Determine the [X, Y] coordinate at the center of the cell enclosing the given text.  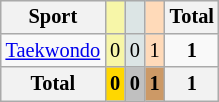
Taekwondo [54, 51]
Sport [54, 17]
